Extract the [X, Y] coordinate from the center of the cell holding the provided text.  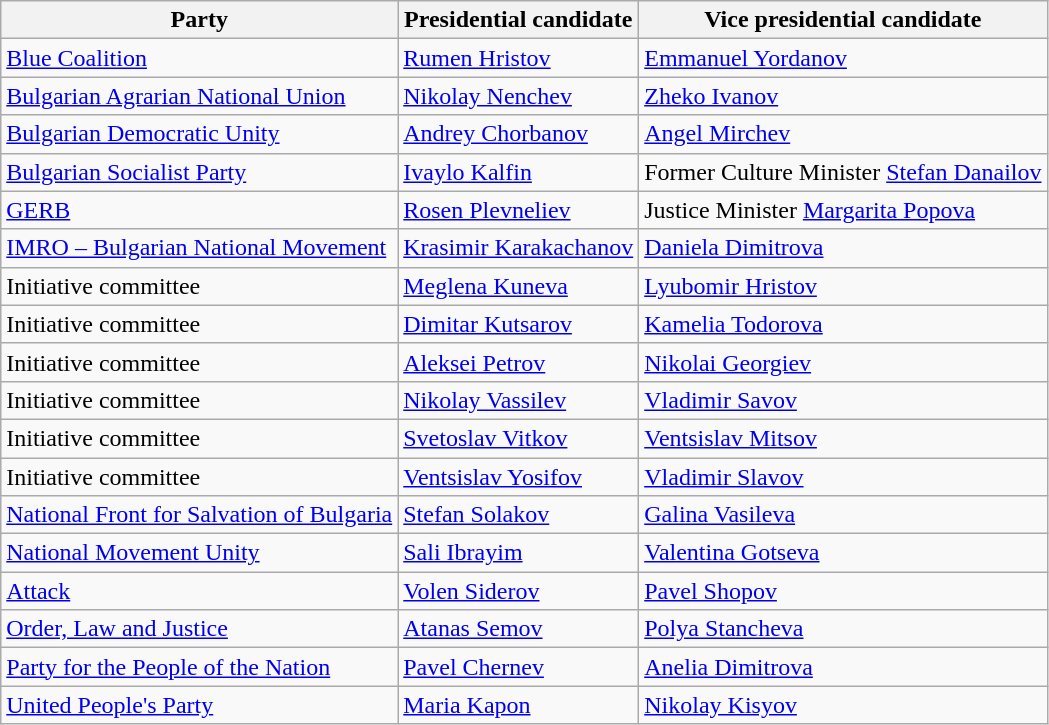
Blue Coalition [200, 58]
Atanas Semov [518, 629]
Bulgarian Agrarian National Union [200, 96]
Anelia Dimitrova [843, 667]
Svetoslav Vitkov [518, 438]
IMRO – Bulgarian National Movement [200, 248]
Pavel Shopov [843, 591]
Stefan Solakov [518, 515]
Nikolay Vassilev [518, 400]
Emmanuel Yordanov [843, 58]
Vice presidential candidate [843, 20]
Maria Kapon [518, 705]
Angel Mirchev [843, 134]
Pavel Chernev [518, 667]
Presidential candidate [518, 20]
Kamelia Todorova [843, 324]
Bulgarian Democratic Unity [200, 134]
Ventsislav Yosifov [518, 477]
Polya Stancheva [843, 629]
Zheko Ivanov [843, 96]
Vladimir Savov [843, 400]
GERB [200, 210]
Valentina Gotseva [843, 553]
National Front for Salvation of Bulgaria [200, 515]
National Movement Unity [200, 553]
Party for the People of the Nation [200, 667]
Vladimir Slavov [843, 477]
Nikolay Nenchev [518, 96]
Attack [200, 591]
Rumen Hristov [518, 58]
Daniela Dimitrova [843, 248]
Ivaylo Kalfin [518, 172]
Meglena Kuneva [518, 286]
Lyubomir Hristov [843, 286]
Rosen Plevneliev [518, 210]
Former Culture Minister Stefan Danailov [843, 172]
Andrey Chorbanov [518, 134]
Galina Vasileva [843, 515]
Dimitar Kutsarov [518, 324]
Aleksei Petrov [518, 362]
Party [200, 20]
Order, Law and Justice [200, 629]
Nikolai Georgiev [843, 362]
Ventsislav Mitsov [843, 438]
Justice Minister Margarita Popova [843, 210]
Bulgarian Socialist Party [200, 172]
Sali Ibrayim [518, 553]
Volen Siderov [518, 591]
Krasimir Karakachanov [518, 248]
United People's Party [200, 705]
Nikolay Kisyov [843, 705]
